Extract the (x, y) coordinate from the center of the cell holding the provided text.  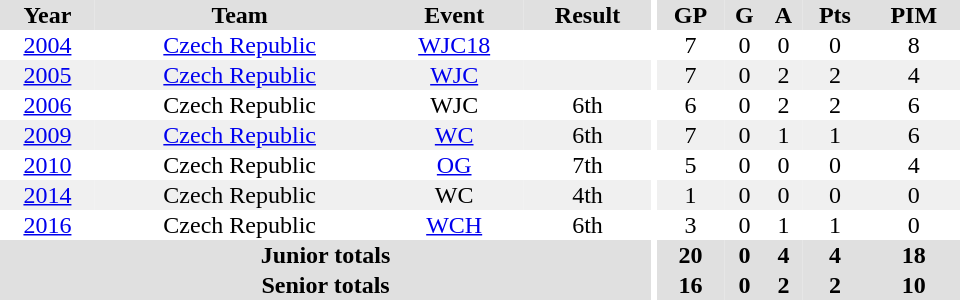
WJC18 (454, 45)
Pts (834, 15)
OG (454, 165)
2014 (48, 195)
2005 (48, 75)
20 (691, 255)
WCH (454, 225)
2006 (48, 105)
10 (914, 285)
16 (691, 285)
2004 (48, 45)
18 (914, 255)
2010 (48, 165)
Junior totals (326, 255)
2016 (48, 225)
Year (48, 15)
7th (588, 165)
PIM (914, 15)
GP (691, 15)
5 (691, 165)
Result (588, 15)
Event (454, 15)
G (744, 15)
A (784, 15)
3 (691, 225)
4th (588, 195)
Team (240, 15)
2009 (48, 135)
Senior totals (326, 285)
8 (914, 45)
